Return [X, Y] of the center of cell containing provided text 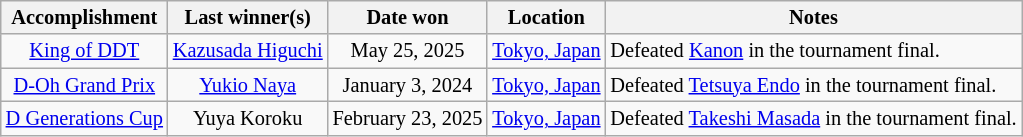
Defeated Tetsuya Endo in the tournament final. [813, 85]
Yukio Naya [248, 85]
Notes [813, 17]
D Generations Cup [84, 118]
Kazusada Higuchi [248, 51]
Yuya Koroku [248, 118]
King of DDT [84, 51]
Location [546, 17]
Defeated Kanon in the tournament final. [813, 51]
Accomplishment [84, 17]
Last winner(s) [248, 17]
Defeated Takeshi Masada in the tournament final. [813, 118]
February 23, 2025 [408, 118]
D-Oh Grand Prix [84, 85]
May 25, 2025 [408, 51]
Date won [408, 17]
January 3, 2024 [408, 85]
